Output the (x, y) coordinate of the center of the cell containing the given text.  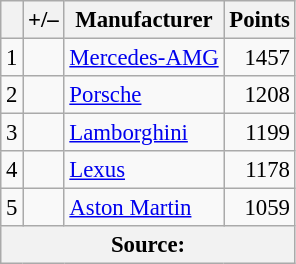
1178 (260, 170)
1457 (260, 58)
5 (12, 208)
1208 (260, 95)
1199 (260, 133)
+/– (44, 20)
Porsche (144, 95)
Points (260, 20)
Mercedes-AMG (144, 58)
1059 (260, 208)
Lexus (144, 170)
3 (12, 133)
2 (12, 95)
4 (12, 170)
1 (12, 58)
Lamborghini (144, 133)
Manufacturer (144, 20)
Source: (148, 245)
Aston Martin (144, 208)
